Provide the [X, Y] coordinate of the cell's center where the given text is located.  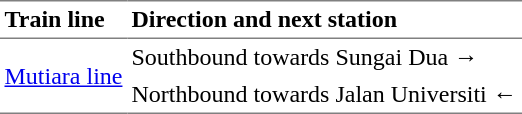
Train line [64, 20]
Mutiara line [64, 76]
Northbound towards Jalan Universiti ← [324, 95]
Southbound towards Sungai Dua → [324, 58]
Direction and next station [324, 20]
